Locate the cell with the specified text and output its [X, Y] center coordinate. 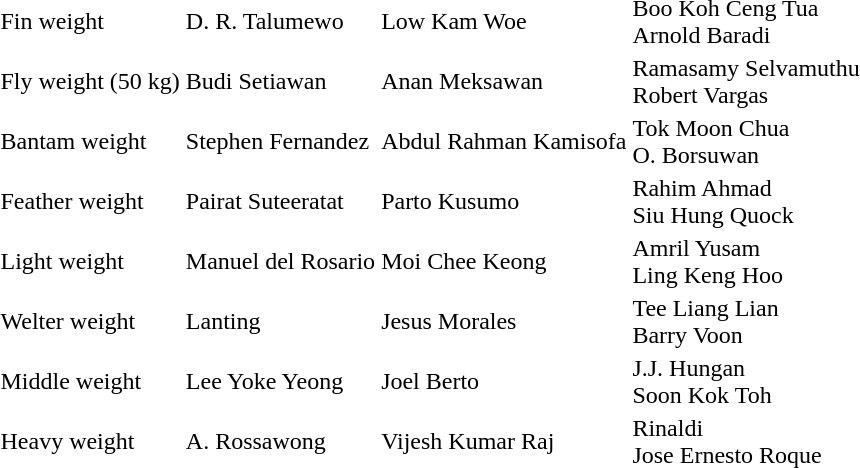
Joel Berto [504, 382]
Pairat Suteeratat [280, 202]
Moi Chee Keong [504, 262]
Lanting [280, 322]
Stephen Fernandez [280, 142]
Parto Kusumo [504, 202]
Lee Yoke Yeong [280, 382]
Jesus Morales [504, 322]
Abdul Rahman Kamisofa [504, 142]
Budi Setiawan [280, 82]
Manuel del Rosario [280, 262]
Anan Meksawan [504, 82]
